Detect which cell encompasses the target text, then output its [x, y] center coordinate. 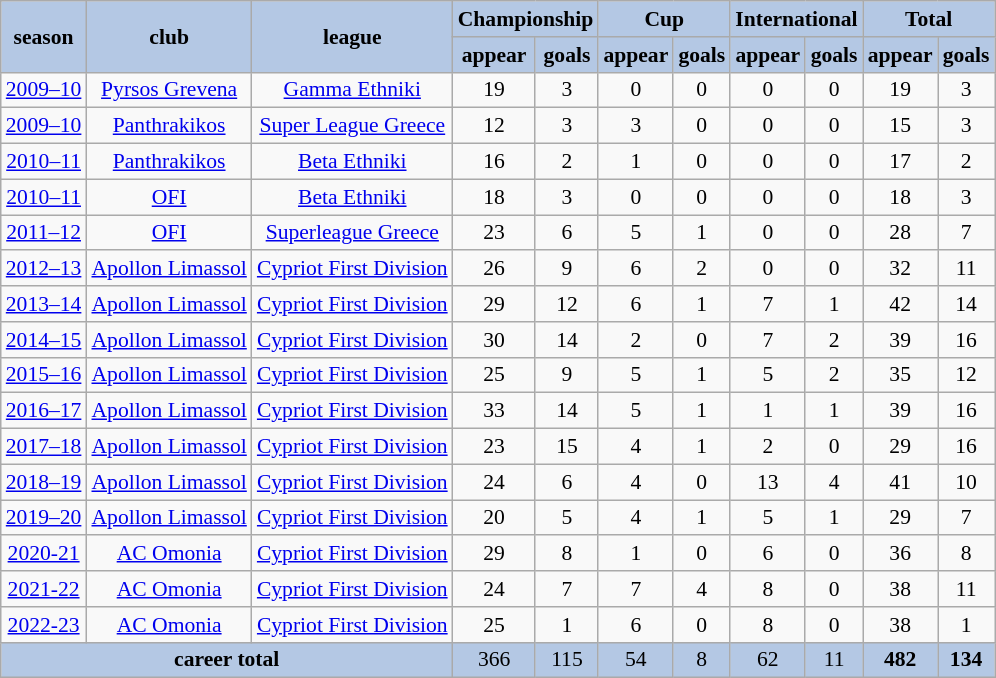
2022-23 [44, 625]
Super League Greece [352, 126]
2019–20 [44, 518]
35 [900, 375]
2017–18 [44, 447]
134 [966, 660]
2012–13 [44, 269]
International [796, 19]
366 [494, 660]
62 [768, 660]
30 [494, 340]
20 [494, 518]
2018–19 [44, 482]
2016–17 [44, 411]
Total [929, 19]
Championship [526, 19]
Gamma Ethniki [352, 90]
32 [900, 269]
42 [900, 304]
115 [566, 660]
54 [636, 660]
482 [900, 660]
Pyrsos Grevena [168, 90]
26 [494, 269]
Superleague Greece [352, 233]
league [352, 36]
33 [494, 411]
36 [900, 554]
13 [768, 482]
2011–12 [44, 233]
2020-21 [44, 554]
2014–15 [44, 340]
41 [900, 482]
17 [900, 162]
10 [966, 482]
2013–14 [44, 304]
Cup [664, 19]
28 [900, 233]
career total [227, 660]
2021-22 [44, 589]
club [168, 36]
2015–16 [44, 375]
season [44, 36]
